Determine the [X, Y] coordinate at the center of the cell enclosing the given text.  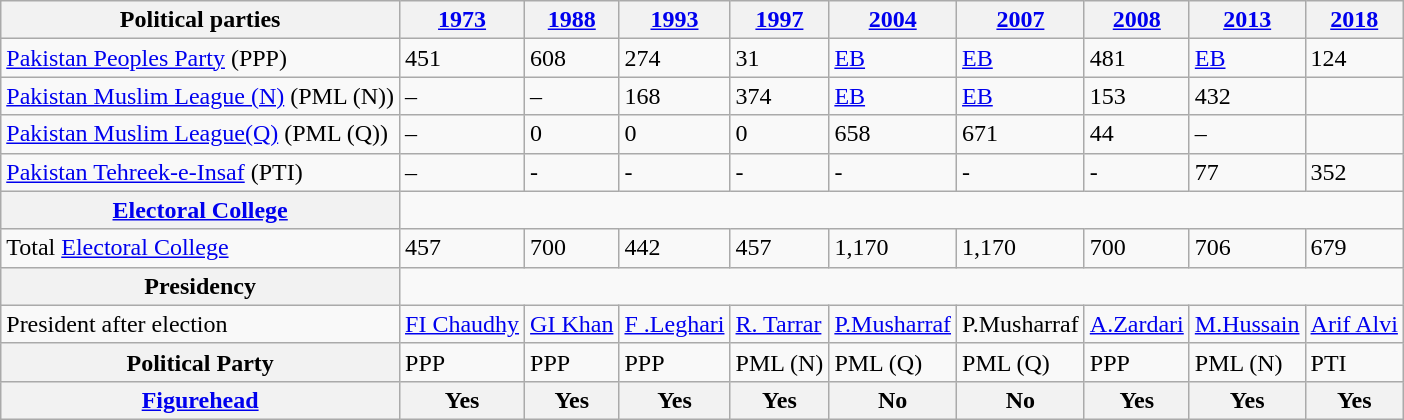
Figurehead [200, 400]
2013 [1247, 20]
2004 [893, 20]
706 [1247, 248]
FI Chaudhy [462, 324]
1993 [674, 20]
2007 [1021, 20]
Pakistan Muslim League (N) (PML (N)) [200, 96]
77 [1247, 172]
1973 [462, 20]
Electoral College [200, 210]
124 [1354, 58]
R. Tarrar [780, 324]
President after election [200, 324]
A.Zardari [1136, 324]
374 [780, 96]
Total Electoral College [200, 248]
PTI [1354, 362]
44 [1136, 134]
Political parties [200, 20]
Pakistan Muslim League(Q) (PML (Q)) [200, 134]
1997 [780, 20]
168 [674, 96]
Pakistan Peoples Party (PPP) [200, 58]
2018 [1354, 20]
658 [893, 134]
679 [1354, 248]
274 [674, 58]
M.Hussain [1247, 324]
Arif Alvi [1354, 324]
608 [572, 58]
Pakistan Tehreek-e-Insaf (PTI) [200, 172]
GI Khan [572, 324]
1988 [572, 20]
442 [674, 248]
153 [1136, 96]
451 [462, 58]
Political Party [200, 362]
352 [1354, 172]
31 [780, 58]
432 [1247, 96]
671 [1021, 134]
2008 [1136, 20]
Presidency [200, 286]
F .Leghari [674, 324]
481 [1136, 58]
